Scan for the cell matching the given text and deliver its [x, y] coordinate at center. 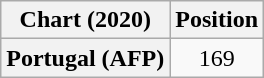
169 [217, 58]
Portugal (AFP) [86, 58]
Position [217, 20]
Chart (2020) [86, 20]
